Scan for the cell matching the given text and deliver its [X, Y] coordinate at center. 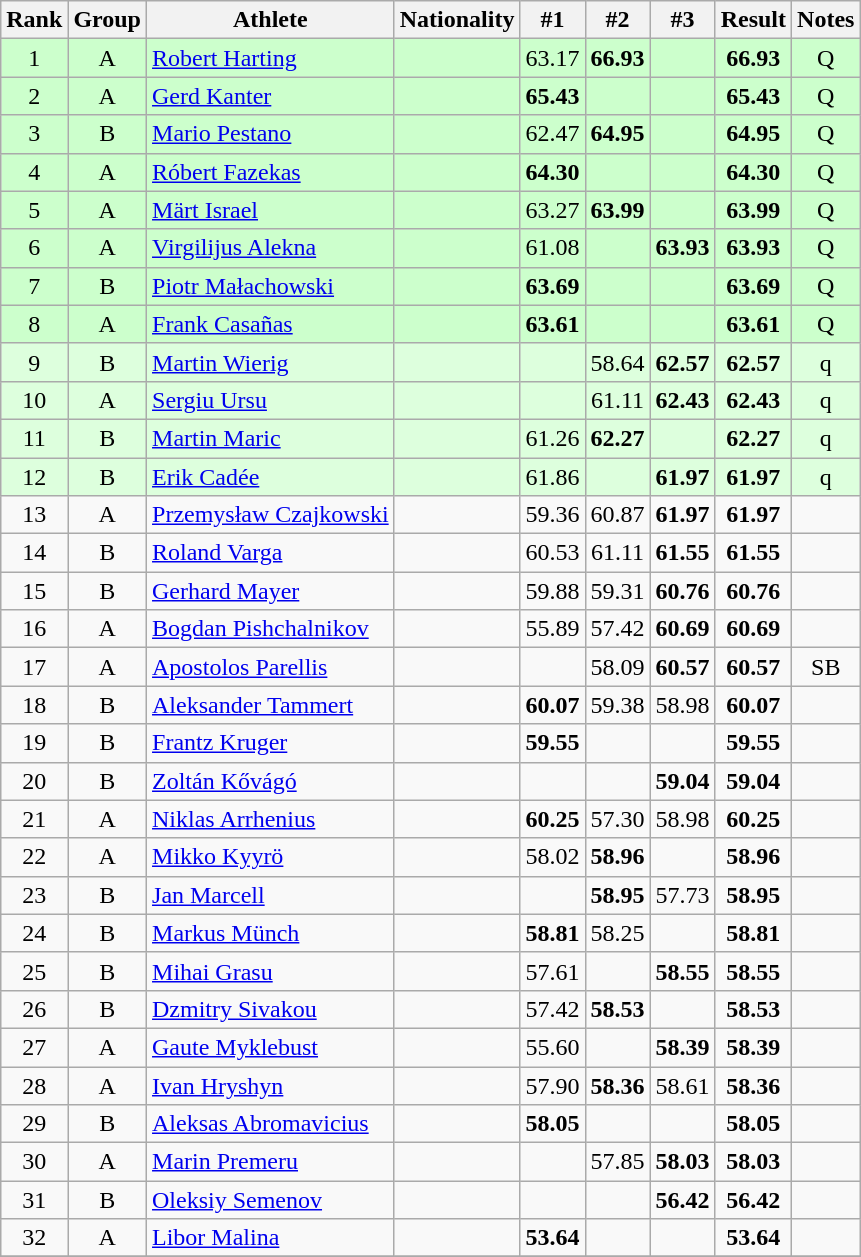
6 [34, 248]
Aleksas Abromavicius [271, 1124]
Gerhard Mayer [271, 591]
2 [34, 96]
Dzmitry Sivakou [271, 1009]
59.31 [618, 591]
63.17 [552, 58]
17 [34, 667]
28 [34, 1085]
22 [34, 857]
Markus Münch [271, 933]
59.36 [552, 515]
Niklas Arrhenius [271, 819]
Róbert Fazekas [271, 172]
Virgilijus Alekna [271, 248]
Przemysław Czajkowski [271, 515]
Mario Pestano [271, 134]
#2 [618, 20]
31 [34, 1200]
19 [34, 743]
57.30 [618, 819]
3 [34, 134]
30 [34, 1162]
4 [34, 172]
Oleksiy Semenov [271, 1200]
Sergiu Ursu [271, 400]
58.61 [682, 1085]
59.38 [618, 705]
58.25 [618, 933]
10 [34, 400]
Result [753, 20]
8 [34, 324]
13 [34, 515]
Ivan Hryshyn [271, 1085]
Märt Israel [271, 210]
12 [34, 477]
59.88 [552, 591]
Gaute Myklebust [271, 1047]
#3 [682, 20]
60.87 [618, 515]
Bogdan Pishchalnikov [271, 629]
57.85 [618, 1162]
Gerd Kanter [271, 96]
1 [34, 58]
7 [34, 286]
14 [34, 553]
Erik Cadée [271, 477]
57.73 [682, 895]
58.64 [618, 362]
Mikko Kyyrö [271, 857]
63.27 [552, 210]
15 [34, 591]
Robert Harting [271, 58]
23 [34, 895]
Martin Maric [271, 438]
Martin Wierig [271, 362]
Frank Casañas [271, 324]
16 [34, 629]
#1 [552, 20]
Group [108, 20]
Notes [826, 20]
58.02 [552, 857]
32 [34, 1238]
Nationality [457, 20]
61.08 [552, 248]
61.26 [552, 438]
61.86 [552, 477]
Frantz Kruger [271, 743]
9 [34, 362]
Apostolos Parellis [271, 667]
25 [34, 971]
Roland Varga [271, 553]
57.90 [552, 1085]
55.89 [552, 629]
18 [34, 705]
Aleksander Tammert [271, 705]
58.09 [618, 667]
26 [34, 1009]
Jan Marcell [271, 895]
Piotr Małachowski [271, 286]
Libor Malina [271, 1238]
27 [34, 1047]
SB [826, 667]
57.61 [552, 971]
Mihai Grasu [271, 971]
Rank [34, 20]
Athlete [271, 20]
20 [34, 781]
24 [34, 933]
21 [34, 819]
29 [34, 1124]
5 [34, 210]
11 [34, 438]
62.47 [552, 134]
Marin Premeru [271, 1162]
Zoltán Kővágó [271, 781]
60.53 [552, 553]
55.60 [552, 1047]
